Locate the cell with the specified text and output its (x, y) center coordinate. 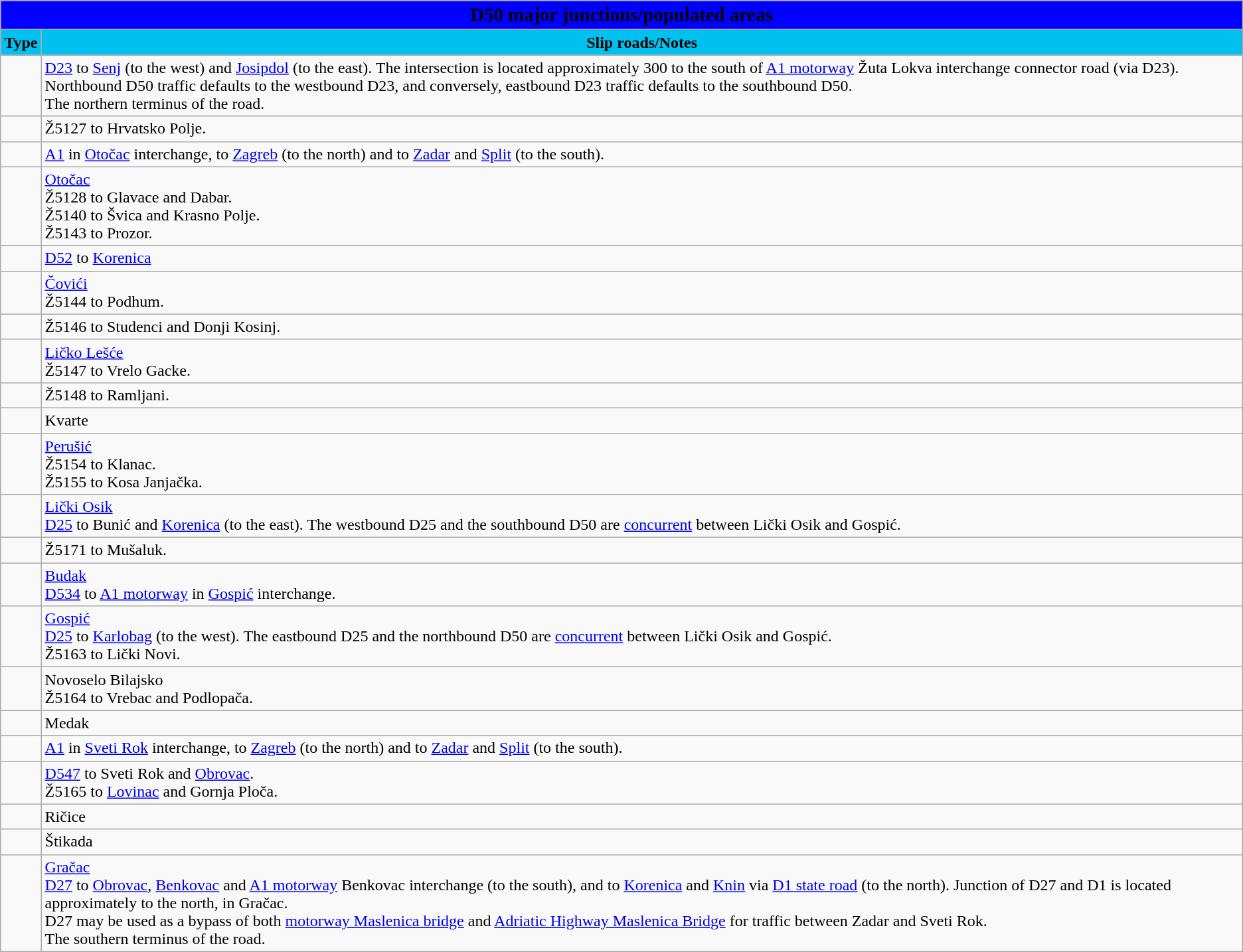
Ž5146 to Studenci and Donji Kosinj. (641, 327)
Medak (641, 723)
PerušićŽ5154 to Klanac.Ž5155 to Kosa Janjačka. (641, 463)
Budak D534 to A1 motorway in Gospić interchange. (641, 584)
Ričice (641, 817)
Ličko LešćeŽ5147 to Vrelo Gacke. (641, 361)
Ž5127 to Hrvatsko Polje. (641, 129)
Lički Osik D25 to Bunić and Korenica (to the east). The westbound D25 and the southbound D50 are concurrent between Lički Osik and Gospić. (641, 516)
Type (21, 42)
Štikada (641, 842)
Kvarte (641, 420)
OtočacŽ5128 to Glavace and Dabar.Ž5140 to Švica and Krasno Polje.Ž5143 to Prozor. (641, 206)
D52 to Korenica (641, 258)
Ž5148 to Ramljani. (641, 395)
D547 to Sveti Rok and Obrovac.Ž5165 to Lovinac and Gornja Ploča. (641, 782)
A1 in Otočac interchange, to Zagreb (to the north) and to Zadar and Split (to the south). (641, 154)
Gospić D25 to Karlobag (to the west). The eastbound D25 and the northbound D50 are concurrent between Lički Osik and Gospić.Ž5163 to Lički Novi. (641, 637)
Novoselo BilajskoŽ5164 to Vrebac and Podlopača. (641, 689)
A1 in Sveti Rok interchange, to Zagreb (to the north) and to Zadar and Split (to the south). (641, 748)
Ž5171 to Mušaluk. (641, 550)
Slip roads/Notes (641, 42)
ČovićiŽ5144 to Podhum. (641, 292)
D50 major junctions/populated areas (621, 15)
